For the text-containing cell, return its midpoint in (x, y) coordinate format. 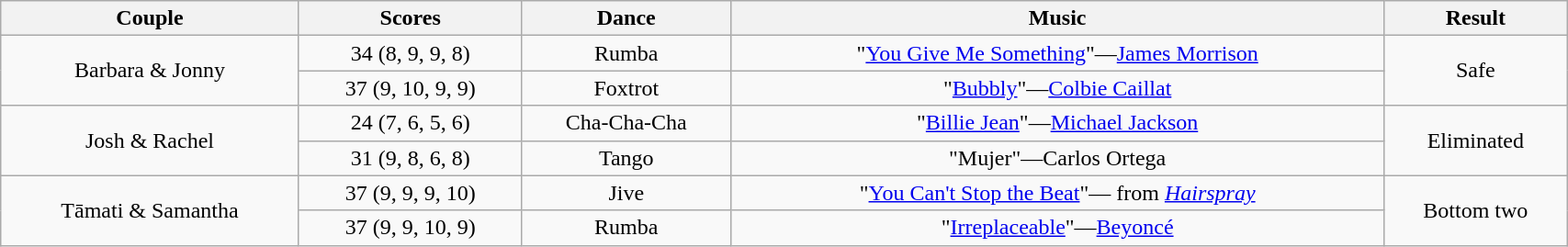
37 (9, 9, 10, 9) (410, 228)
Couple (150, 18)
Music (1057, 18)
Tango (626, 158)
"Bubbly"—Colbie Caillat (1057, 88)
Tāmati & Samantha (150, 210)
Josh & Rachel (150, 140)
Dance (626, 18)
"Mujer"—Carlos Ortega (1057, 158)
Cha-Cha-Cha (626, 123)
Result (1475, 18)
"You Can't Stop the Beat"— from Hairspray (1057, 193)
Bottom two (1475, 210)
37 (9, 10, 9, 9) (410, 88)
24 (7, 6, 5, 6) (410, 123)
34 (8, 9, 9, 8) (410, 53)
"You Give Me Something"—James Morrison (1057, 53)
Safe (1475, 71)
"Irreplaceable"—Beyoncé (1057, 228)
Barbara & Jonny (150, 71)
31 (9, 8, 6, 8) (410, 158)
Scores (410, 18)
Jive (626, 193)
"Billie Jean"—Michael Jackson (1057, 123)
Foxtrot (626, 88)
Eliminated (1475, 140)
37 (9, 9, 9, 10) (410, 193)
